Return the [x, y] coordinate for the center point of the cell that contains the specified text.  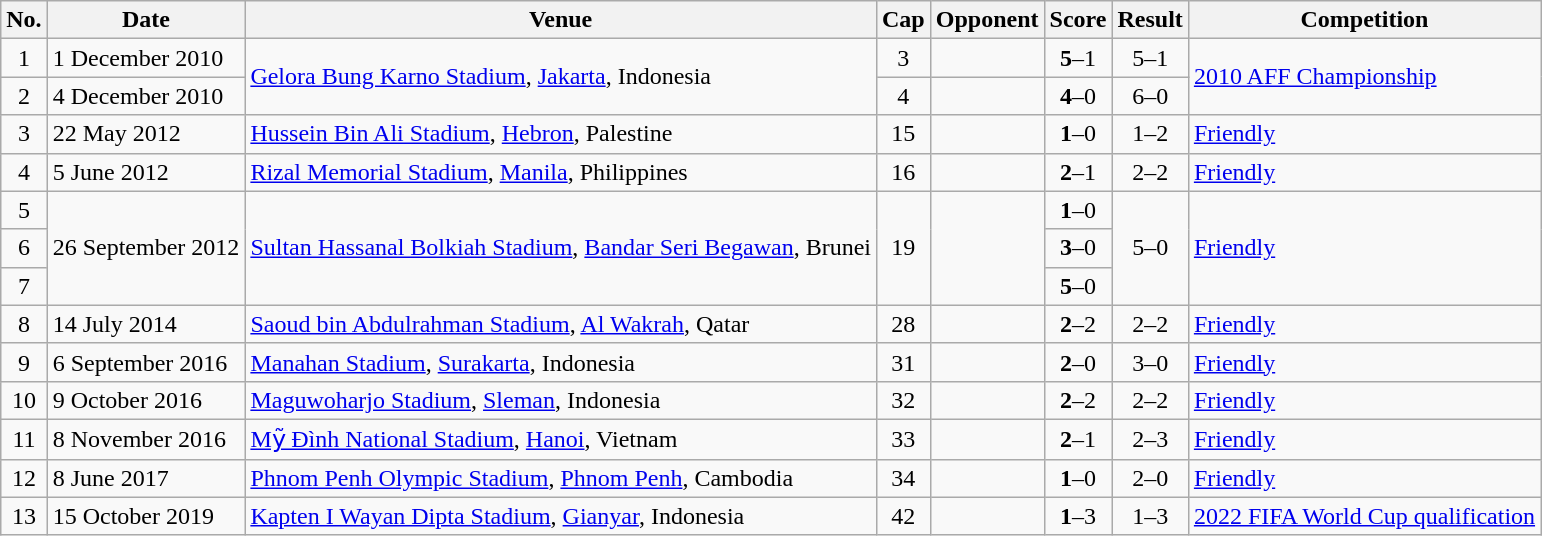
Hussein Bin Ali Stadium, Hebron, Palestine [561, 134]
Phnom Penh Olympic Stadium, Phnom Penh, Cambodia [561, 478]
6 September 2016 [146, 362]
32 [903, 400]
2022 FIFA World Cup qualification [1364, 516]
4 December 2010 [146, 96]
Result [1150, 20]
No. [24, 20]
2 [24, 96]
16 [903, 172]
9 October 2016 [146, 400]
1 December 2010 [146, 58]
34 [903, 478]
22 May 2012 [146, 134]
14 July 2014 [146, 324]
10 [24, 400]
15 [903, 134]
Rizal Memorial Stadium, Manila, Philippines [561, 172]
33 [903, 439]
6 [24, 248]
42 [903, 516]
15 October 2019 [146, 516]
1–2 [1150, 134]
13 [24, 516]
8 November 2016 [146, 439]
Cap [903, 20]
1 [24, 58]
Gelora Bung Karno Stadium, Jakarta, Indonesia [561, 77]
Competition [1364, 20]
7 [24, 286]
26 September 2012 [146, 248]
Maguwoharjo Stadium, Sleman, Indonesia [561, 400]
28 [903, 324]
Saoud bin Abdulrahman Stadium, Al Wakrah, Qatar [561, 324]
5 [24, 210]
6–0 [1150, 96]
8 [24, 324]
Opponent [987, 20]
2–3 [1150, 439]
Manahan Stadium, Surakarta, Indonesia [561, 362]
12 [24, 478]
11 [24, 439]
8 June 2017 [146, 478]
9 [24, 362]
5 June 2012 [146, 172]
Mỹ Đình National Stadium, Hanoi, Vietnam [561, 439]
4–0 [1078, 96]
Score [1078, 20]
Venue [561, 20]
31 [903, 362]
Date [146, 20]
19 [903, 248]
2010 AFF Championship [1364, 77]
Kapten I Wayan Dipta Stadium, Gianyar, Indonesia [561, 516]
Sultan Hassanal Bolkiah Stadium, Bandar Seri Begawan, Brunei [561, 248]
